Pinpoint the cell where the given text exists, returning its (x, y) midpoint coordinate. 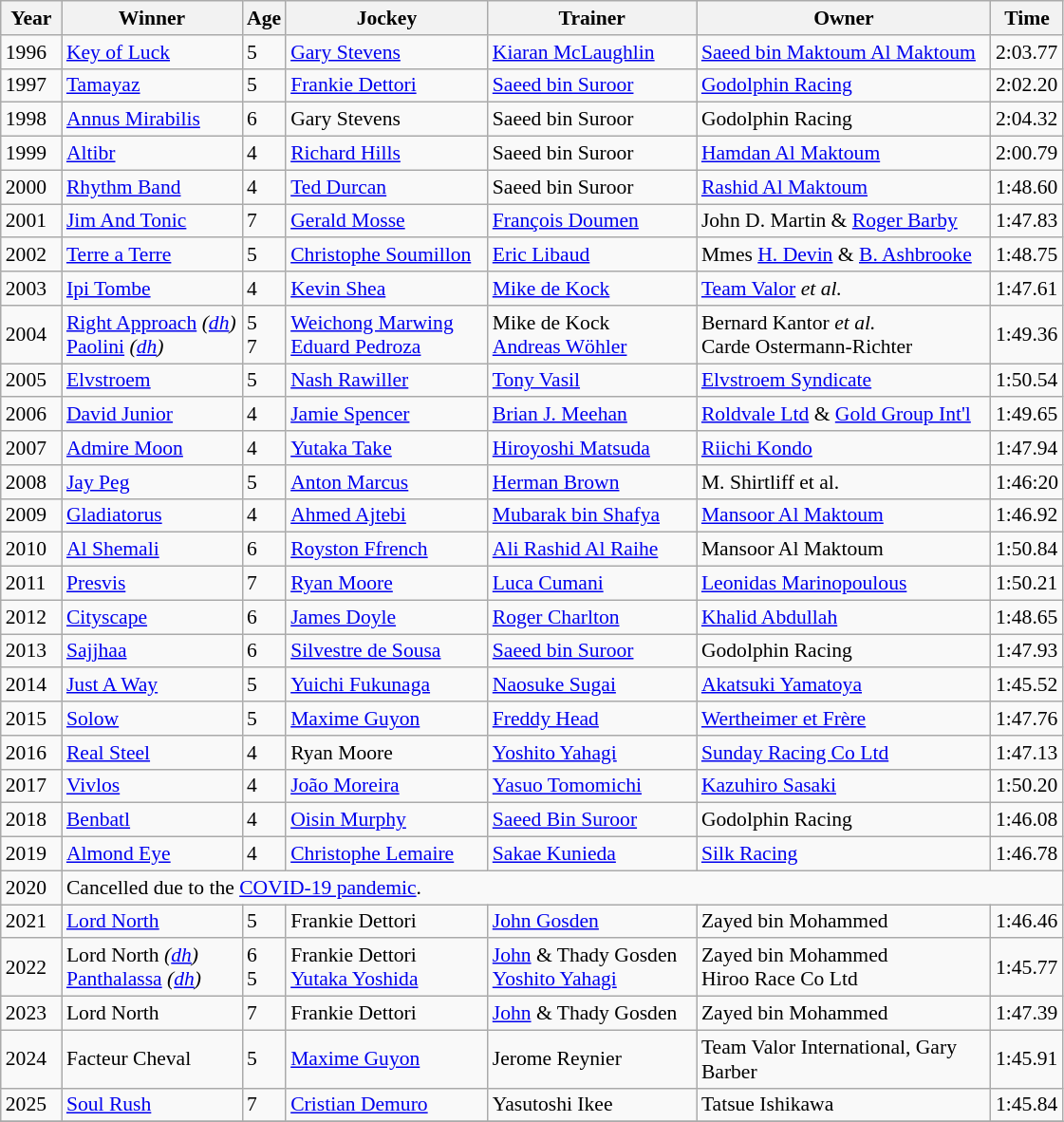
Luca Cumani (592, 584)
2012 (31, 617)
1:46.78 (1027, 854)
2010 (31, 550)
1:49.36 (1027, 334)
Year (31, 18)
John & Thady Gosden (592, 1014)
2014 (31, 685)
Solow (152, 719)
2015 (31, 719)
Jockey (387, 18)
Anton Marcus (387, 482)
2018 (31, 820)
Rashid Al Maktoum (844, 187)
Silvestre de Sousa (387, 651)
2:04.32 (1027, 120)
Ipi Tombe (152, 289)
1:45.52 (1027, 685)
Soul Rush (152, 1105)
Ahmed Ajtebi (387, 515)
Rhythm Band (152, 187)
1:46.08 (1027, 820)
Just A Way (152, 685)
1:50.54 (1027, 381)
57 (264, 334)
Presvis (152, 584)
1:48.60 (1027, 187)
Terre a Terre (152, 255)
Jerome Reynier (592, 1059)
1:47.61 (1027, 289)
2013 (31, 651)
Lord North (dh)Panthalassa (dh) (152, 968)
1999 (31, 154)
Roldvale Ltd & Gold Group Int'l (844, 415)
2017 (31, 786)
Kiaran McLaughlin (592, 52)
Kazuhiro Sasaki (844, 786)
Yasuo Tomomichi (592, 786)
François Doumen (592, 221)
1:46.46 (1027, 922)
Gladiatorus (152, 515)
1997 (31, 85)
Mubarak bin Shafya (592, 515)
1:48.65 (1027, 617)
Gerald Mosse (387, 221)
Cancelled due to the COVID-19 pandemic. (562, 888)
Richard Hills (387, 154)
Hiroyoshi Matsuda (592, 448)
John & Thady GosdenYoshito Yahagi (592, 968)
Yasutoshi Ikee (592, 1105)
Bernard Kantor et al.Carde Ostermann-Richter (844, 334)
Christophe Lemaire (387, 854)
Elvstroem (152, 381)
Key of Luck (152, 52)
Trainer (592, 18)
Yutaka Take (387, 448)
1:46.92 (1027, 515)
James Doyle (387, 617)
Akatsuki Yamatoya (844, 685)
Nash Rawiller (387, 381)
1:47.76 (1027, 719)
Winner (152, 18)
Owner (844, 18)
2003 (31, 289)
1:47.94 (1027, 448)
Kevin Shea (387, 289)
Facteur Cheval (152, 1059)
Time (1027, 18)
2024 (31, 1059)
Silk Racing (844, 854)
Team Valor International, Gary Barber (844, 1059)
Tony Vasil (592, 381)
2002 (31, 255)
Mmes H. Devin & B. Ashbrooke (844, 255)
2016 (31, 753)
Eric Libaud (592, 255)
Right Approach (dh)Paolini (dh) (152, 334)
John D. Martin & Roger Barby (844, 221)
Sakae Kunieda (592, 854)
Sajjhaa (152, 651)
Royston Ffrench (387, 550)
Al Shemali (152, 550)
2005 (31, 381)
2021 (31, 922)
Vivlos (152, 786)
João Moreira (387, 786)
2020 (31, 888)
Mike de Kock (592, 289)
2008 (31, 482)
Wertheimer et Frère (844, 719)
2:03.77 (1027, 52)
1:45.84 (1027, 1105)
1:48.75 (1027, 255)
2022 (31, 968)
2004 (31, 334)
1:46:20 (1027, 482)
2:02.20 (1027, 85)
Freddy Head (592, 719)
Khalid Abdullah (844, 617)
Cityscape (152, 617)
2019 (31, 854)
Hamdan Al Maktoum (844, 154)
1:50.84 (1027, 550)
2:00.79 (1027, 154)
Oisin Murphy (387, 820)
Benbatl (152, 820)
Jamie Spencer (387, 415)
2001 (31, 221)
65 (264, 968)
Yoshito Yahagi (592, 753)
2025 (31, 1105)
Yuichi Fukunaga (387, 685)
Weichong MarwingEduard Pedroza (387, 334)
2006 (31, 415)
1:47.93 (1027, 651)
1998 (31, 120)
Altibr (152, 154)
1:49.65 (1027, 415)
2009 (31, 515)
John Gosden (592, 922)
Annus Mirabilis (152, 120)
Age (264, 18)
1:47.39 (1027, 1014)
Almond Eye (152, 854)
Sunday Racing Co Ltd (844, 753)
Elvstroem Syndicate (844, 381)
Ted Durcan (387, 187)
Mike de KockAndreas Wöhler (592, 334)
Herman Brown (592, 482)
1:50.20 (1027, 786)
1:50.21 (1027, 584)
M. Shirtliff et al. (844, 482)
1:47.13 (1027, 753)
1996 (31, 52)
Saeed bin Maktoum Al Maktoum (844, 52)
Frankie DettoriYutaka Yoshida (387, 968)
Tamayaz (152, 85)
Saeed Bin Suroor (592, 820)
2011 (31, 584)
Brian J. Meehan (592, 415)
1:45.91 (1027, 1059)
Real Steel (152, 753)
Ali Rashid Al Raihe (592, 550)
1:45.77 (1027, 968)
1:47.83 (1027, 221)
Cristian Demuro (387, 1105)
Riichi Kondo (844, 448)
2023 (31, 1014)
David Junior (152, 415)
2007 (31, 448)
Leonidas Marinopoulous (844, 584)
Naosuke Sugai (592, 685)
Tatsue Ishikawa (844, 1105)
Jim And Tonic (152, 221)
Team Valor et al. (844, 289)
Zayed bin MohammedHiroo Race Co Ltd (844, 968)
Christophe Soumillon (387, 255)
Admire Moon (152, 448)
2000 (31, 187)
Roger Charlton (592, 617)
Jay Peg (152, 482)
